Extract the (X, Y) coordinate from the center of the cell holding the provided text.  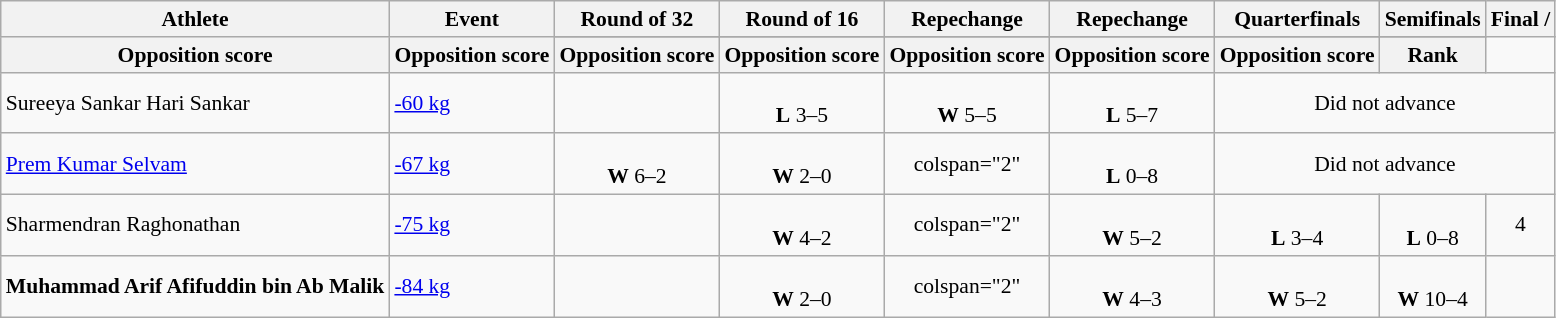
W 6–2 (636, 164)
Quarterfinals (1298, 19)
-75 kg (472, 226)
Muhammad Arif Afifuddin bin Ab Malik (196, 286)
-67 kg (472, 164)
W 10–4 (1433, 286)
L 3–4 (1298, 226)
-84 kg (472, 286)
Prem Kumar Selvam (196, 164)
Sureeya Sankar Hari Sankar (196, 102)
-60 kg (472, 102)
L 3–5 (802, 102)
Rank (1433, 55)
4 (1521, 226)
Round of 32 (636, 19)
Event (472, 19)
Semifinals (1433, 19)
W 5–5 (966, 102)
Sharmendran Raghonathan (196, 226)
L 5–7 (1132, 102)
Athlete (196, 19)
W 4–2 (802, 226)
Round of 16 (802, 19)
Final / (1521, 19)
W 4–3 (1132, 286)
